Find where the given text appears and provide that cell's center as (x, y) coordinate. 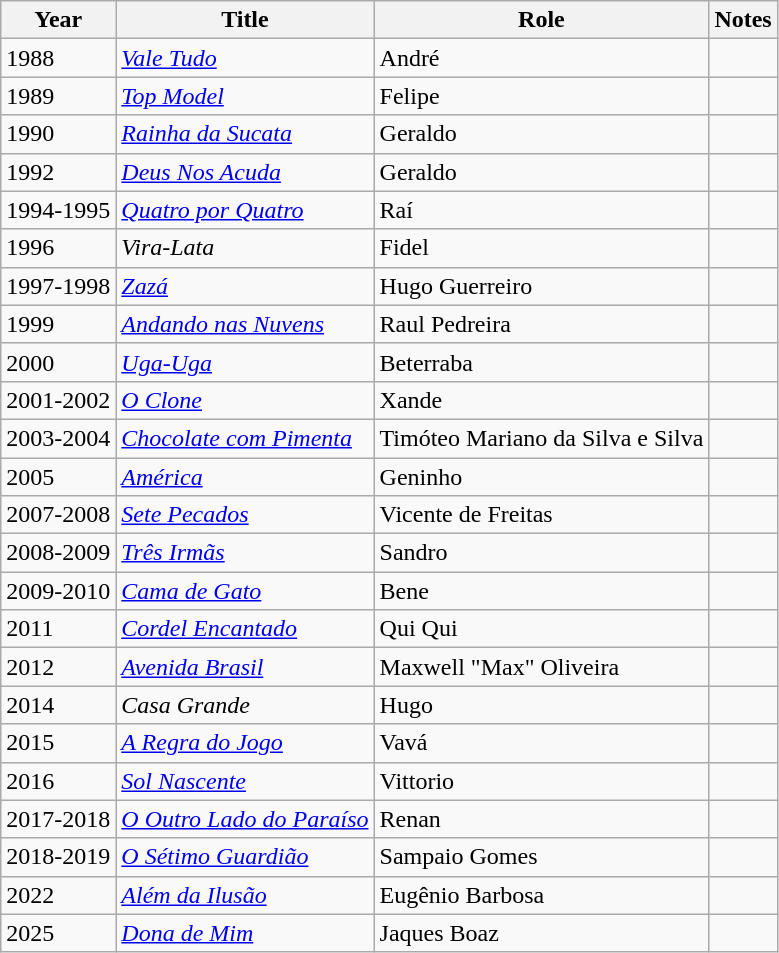
2003-2004 (58, 438)
2000 (58, 362)
Xande (542, 400)
Role (542, 20)
1994-1995 (58, 210)
Renan (542, 819)
1990 (58, 134)
Raí (542, 210)
Sol Nascente (245, 781)
Cordel Encantado (245, 629)
Sampaio Gomes (542, 857)
2022 (58, 895)
América (245, 477)
Quatro por Quatro (245, 210)
Year (58, 20)
Felipe (542, 96)
Eugênio Barbosa (542, 895)
Três Irmãs (245, 553)
Vittorio (542, 781)
Fidel (542, 248)
1992 (58, 172)
Casa Grande (245, 705)
Hugo (542, 705)
Dona de Mim (245, 933)
2018-2019 (58, 857)
2016 (58, 781)
2014 (58, 705)
2008-2009 (58, 553)
2005 (58, 477)
2017-2018 (58, 819)
Notes (743, 20)
Vicente de Freitas (542, 515)
O Outro Lado do Paraíso (245, 819)
Vira-Lata (245, 248)
O Sétimo Guardião (245, 857)
Rainha da Sucata (245, 134)
Zazá (245, 286)
Sete Pecados (245, 515)
Além da Ilusão (245, 895)
Top Model (245, 96)
2001-2002 (58, 400)
2025 (58, 933)
Hugo Guerreiro (542, 286)
2012 (58, 667)
Vavá (542, 743)
Chocolate com Pimenta (245, 438)
Andando nas Nuvens (245, 324)
Bene (542, 591)
Title (245, 20)
André (542, 58)
Deus Nos Acuda (245, 172)
1988 (58, 58)
2009-2010 (58, 591)
2011 (58, 629)
Uga-Uga (245, 362)
Avenida Brasil (245, 667)
Maxwell "Max" Oliveira (542, 667)
A Regra do Jogo (245, 743)
Vale Tudo (245, 58)
Qui Qui (542, 629)
1996 (58, 248)
Raul Pedreira (542, 324)
1997-1998 (58, 286)
Timóteo Mariano da Silva e Silva (542, 438)
Jaques Boaz (542, 933)
Geninho (542, 477)
2015 (58, 743)
Beterraba (542, 362)
1999 (58, 324)
Cama de Gato (245, 591)
1989 (58, 96)
Sandro (542, 553)
2007-2008 (58, 515)
O Clone (245, 400)
